Extract the (x, y) coordinate from the center of the cell holding the provided text.  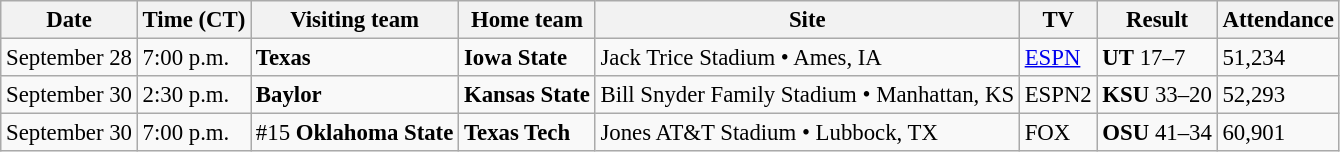
Visiting team (355, 20)
Time (CT) (194, 20)
Attendance (1278, 20)
Home team (528, 20)
Texas (355, 58)
Baylor (355, 95)
Date (69, 20)
ESPN (1058, 58)
Kansas State (528, 95)
Result (1157, 20)
OSU 41–34 (1157, 133)
Jack Trice Stadium • Ames, IA (807, 58)
Jones AT&T Stadium • Lubbock, TX (807, 133)
Bill Snyder Family Stadium • Manhattan, KS (807, 95)
ESPN2 (1058, 95)
Iowa State (528, 58)
60,901 (1278, 133)
September 28 (69, 58)
UT 17–7 (1157, 58)
FOX (1058, 133)
KSU 33–20 (1157, 95)
2:30 p.m. (194, 95)
Site (807, 20)
51,234 (1278, 58)
Texas Tech (528, 133)
#15 Oklahoma State (355, 133)
TV (1058, 20)
52,293 (1278, 95)
